Return [X, Y] of the center of cell containing provided text 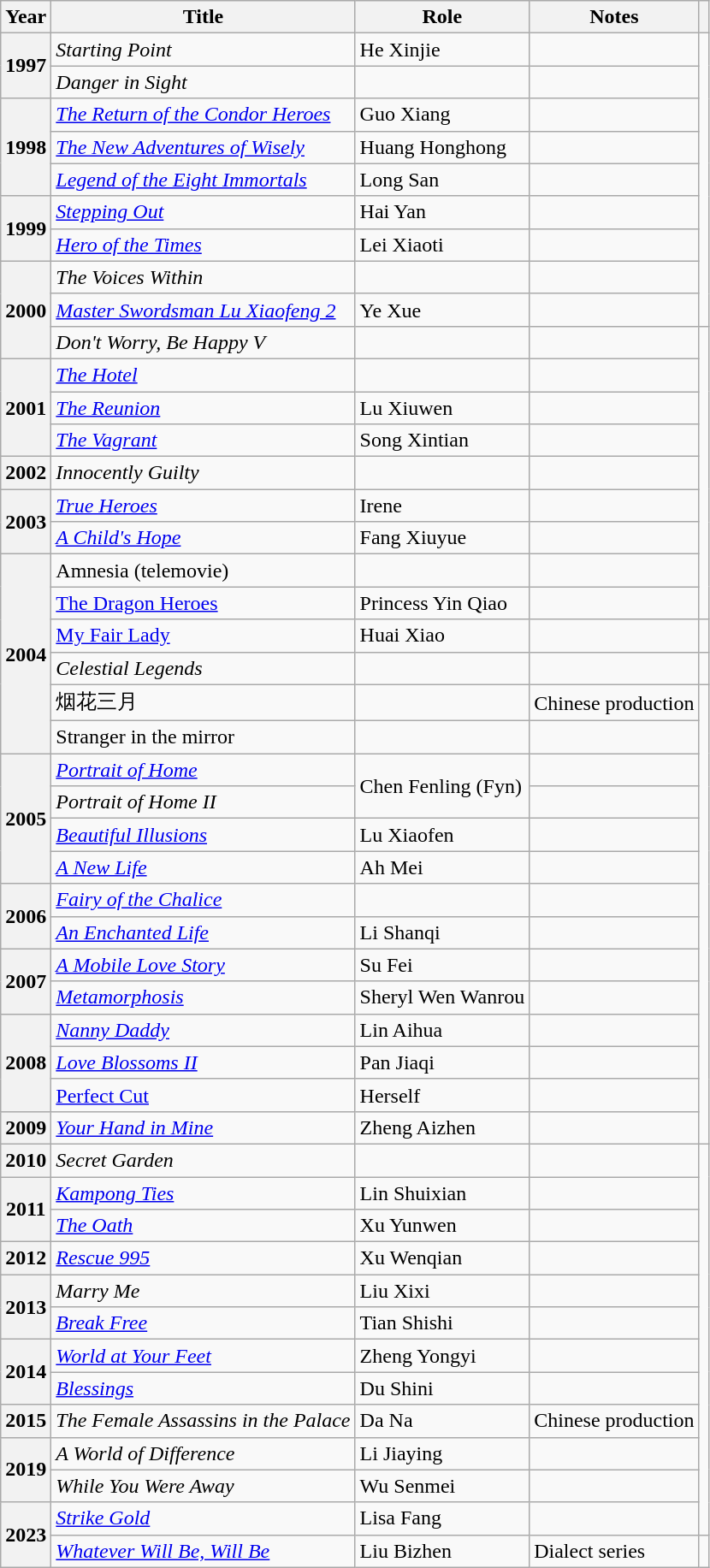
Guo Xiang [442, 115]
He Xinjie [442, 50]
Whatever Will Be, Will Be [204, 1551]
2003 [26, 522]
2010 [26, 1160]
Portrait of Home [204, 770]
Lu Xiuwen [442, 408]
Nanny Daddy [204, 1030]
Su Fei [442, 965]
Title [204, 17]
Ye Xue [442, 310]
Master Swordsman Lu Xiaofeng 2 [204, 310]
Secret Garden [204, 1160]
Hai Yan [442, 212]
Metamorphosis [204, 997]
Lei Xiaoti [442, 245]
Your Hand in Mine [204, 1127]
Stranger in the mirror [204, 737]
1999 [26, 228]
2023 [26, 1535]
The Return of the Condor Heroes [204, 115]
2012 [26, 1258]
Celestial Legends [204, 668]
Fairy of the Chalice [204, 900]
2000 [26, 310]
2006 [26, 916]
Pan Jiaqi [442, 1062]
Rescue 995 [204, 1258]
Irene [442, 506]
Long San [442, 180]
Song Xintian [442, 441]
The Hotel [204, 375]
A Mobile Love Story [204, 965]
2002 [26, 473]
While You Were Away [204, 1486]
The Female Assassins in the Palace [204, 1421]
Year [26, 17]
The Dragon Heroes [204, 603]
Amnesia (telemovie) [204, 571]
Chen Fenling (Fyn) [442, 786]
Lin Aihua [442, 1030]
Perfect Cut [204, 1095]
Don't Worry, Be Happy V [204, 342]
2015 [26, 1421]
Lu Xiaofen [442, 835]
2005 [26, 819]
Lisa Fang [442, 1518]
Liu Bizhen [442, 1551]
Dialect series [614, 1551]
A New Life [204, 867]
The Vagrant [204, 441]
1998 [26, 147]
Lin Shuixian [442, 1193]
Xu Wenqian [442, 1258]
Huang Honghong [442, 147]
Zheng Aizhen [442, 1127]
Du Shini [442, 1388]
Da Na [442, 1421]
Wu Senmei [442, 1486]
Portrait of Home II [204, 802]
Huai Xiao [442, 636]
2011 [26, 1210]
Ah Mei [442, 867]
Marry Me [204, 1291]
Li Shanqi [442, 932]
My Fair Lady [204, 636]
2008 [26, 1062]
Innocently Guilty [204, 473]
The Reunion [204, 408]
Love Blossoms II [204, 1062]
Sheryl Wen Wanrou [442, 997]
Danger in Sight [204, 82]
A Child's Hope [204, 538]
1997 [26, 66]
A World of Difference [204, 1453]
2009 [26, 1127]
2019 [26, 1470]
Beautiful Illusions [204, 835]
2007 [26, 981]
Li Jiaying [442, 1453]
Hero of the Times [204, 245]
2004 [26, 654]
2014 [26, 1372]
Princess Yin Qiao [442, 603]
Zheng Yongyi [442, 1356]
Xu Yunwen [442, 1226]
Herself [442, 1095]
Blessings [204, 1388]
Fang Xiuyue [442, 538]
2013 [26, 1307]
Break Free [204, 1323]
An Enchanted Life [204, 932]
True Heroes [204, 506]
Strike Gold [204, 1518]
2001 [26, 407]
Liu Xixi [442, 1291]
Notes [614, 17]
Tian Shishi [442, 1323]
Role [442, 17]
Kampong Ties [204, 1193]
World at Your Feet [204, 1356]
Stepping Out [204, 212]
The Voices Within [204, 277]
烟花三月 [204, 703]
The Oath [204, 1226]
Starting Point [204, 50]
Legend of the Eight Immortals [204, 180]
The New Adventures of Wisely [204, 147]
